From the cell containing the given text, extract its center point as (X, Y) coordinate. 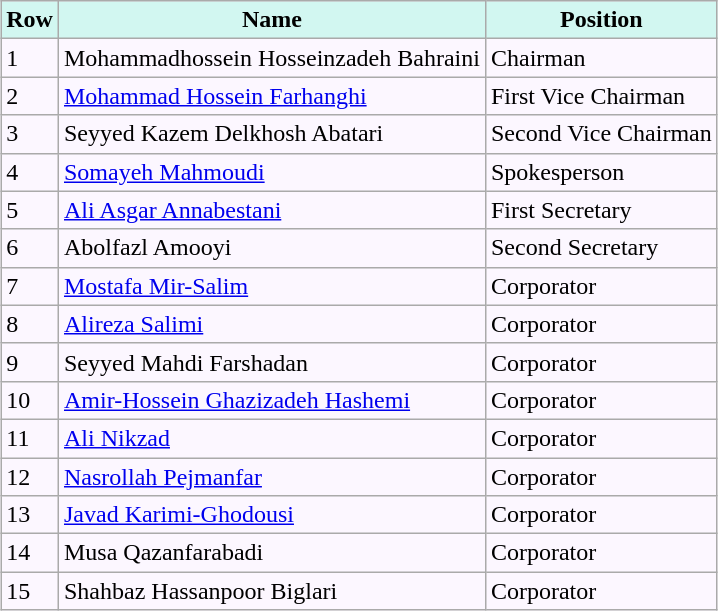
Spokesperson (601, 172)
Mohammadhossein Hosseinzadeh Bahraini (272, 58)
1 (30, 58)
8 (30, 324)
Amir-Hossein Ghazizadeh Hashemi (272, 400)
Name (272, 20)
Mostafa Mir-Salim (272, 286)
Alireza Salimi (272, 324)
Seyyed Mahdi Farshadan (272, 362)
4 (30, 172)
Ali Asgar Annabestani (272, 210)
Ali Nikzad (272, 438)
Second Vice Chairman (601, 134)
13 (30, 515)
12 (30, 477)
Chairman (601, 58)
Mohammad Hossein Farhanghi (272, 96)
7 (30, 286)
Row (30, 20)
Position (601, 20)
First Secretary (601, 210)
5 (30, 210)
15 (30, 591)
11 (30, 438)
14 (30, 553)
Musa Qazanfarabadi (272, 553)
2 (30, 96)
Nasrollah Pejmanfar (272, 477)
3 (30, 134)
9 (30, 362)
First Vice Chairman (601, 96)
Seyyed Kazem Delkhosh Abatari (272, 134)
Javad Karimi-Ghodousi (272, 515)
Abolfazl Amooyi (272, 248)
Shahbaz Hassanpoor Biglari (272, 591)
6 (30, 248)
10 (30, 400)
Second Secretary (601, 248)
Somayeh Mahmoudi (272, 172)
